For the text-containing cell, return its midpoint in [x, y] coordinate format. 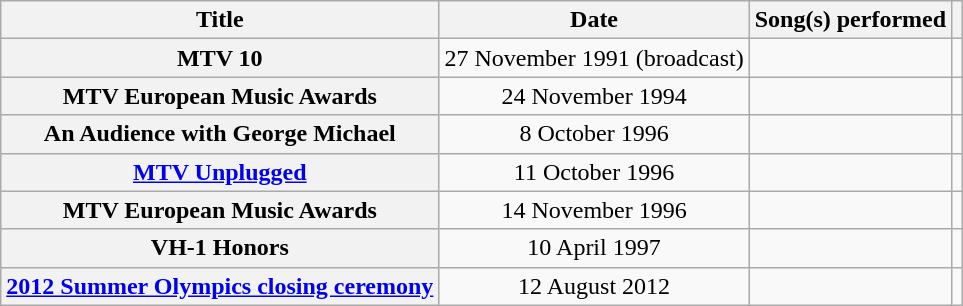
2012 Summer Olympics closing ceremony [220, 286]
VH-1 Honors [220, 248]
Date [594, 20]
MTV Unplugged [220, 172]
8 October 1996 [594, 134]
An Audience with George Michael [220, 134]
24 November 1994 [594, 96]
Title [220, 20]
12 August 2012 [594, 286]
10 April 1997 [594, 248]
MTV 10 [220, 58]
14 November 1996 [594, 210]
27 November 1991 (broadcast) [594, 58]
11 October 1996 [594, 172]
Song(s) performed [850, 20]
